From the cell containing the given text, extract its center point as (x, y) coordinate. 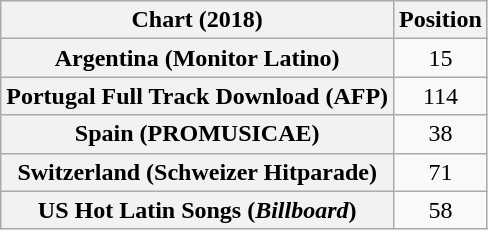
Switzerland (Schweizer Hitparade) (198, 172)
Portugal Full Track Download (AFP) (198, 96)
Position (441, 20)
Chart (2018) (198, 20)
38 (441, 134)
US Hot Latin Songs (Billboard) (198, 210)
15 (441, 58)
Spain (PROMUSICAE) (198, 134)
114 (441, 96)
Argentina (Monitor Latino) (198, 58)
71 (441, 172)
58 (441, 210)
